Output the (x, y) coordinate of the center of the cell containing the given text.  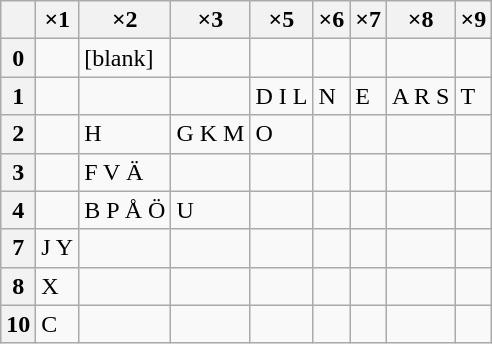
U (210, 210)
×5 (282, 20)
J Y (58, 248)
×6 (332, 20)
×8 (420, 20)
N (332, 96)
F V Ä (125, 172)
×9 (474, 20)
2 (18, 134)
×2 (125, 20)
7 (18, 248)
E (368, 96)
D I L (282, 96)
[blank] (125, 58)
X (58, 286)
1 (18, 96)
G K M (210, 134)
×1 (58, 20)
B P Å Ö (125, 210)
O (282, 134)
8 (18, 286)
A R S (420, 96)
H (125, 134)
×3 (210, 20)
3 (18, 172)
0 (18, 58)
10 (18, 324)
C (58, 324)
4 (18, 210)
×7 (368, 20)
T (474, 96)
